Capture the cell that displays the provided text and extract its [x, y] central coordinate. 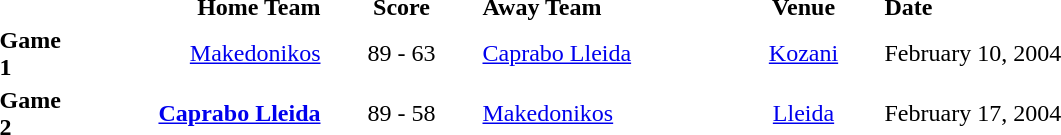
Makedonikos [200, 54]
89 - 63 [402, 54]
Kozani [804, 54]
Caprabo Lleida [602, 54]
